Return (X, Y) of the center of cell containing provided text 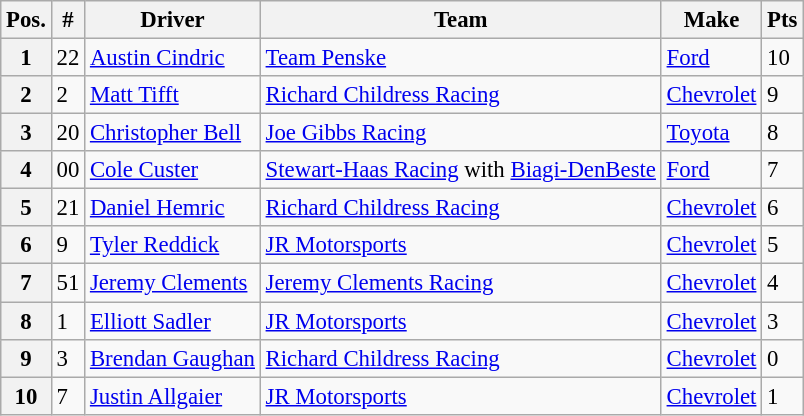
51 (68, 283)
Christopher Bell (173, 133)
22 (68, 58)
00 (68, 170)
Team (460, 20)
Make (711, 20)
Tyler Reddick (173, 245)
21 (68, 208)
Daniel Hemric (173, 208)
20 (68, 133)
Cole Custer (173, 170)
Austin Cindric (173, 58)
Jeremy Clements Racing (460, 283)
Jeremy Clements (173, 283)
Matt Tifft (173, 95)
0 (782, 358)
Driver (173, 20)
Team Penske (460, 58)
# (68, 20)
Stewart-Haas Racing with Biagi-DenBeste (460, 170)
Elliott Sadler (173, 321)
Justin Allgaier (173, 396)
Toyota (711, 133)
Pts (782, 20)
Pos. (26, 20)
Brendan Gaughan (173, 358)
Joe Gibbs Racing (460, 133)
